Scan for the cell matching the given text and deliver its [X, Y] coordinate at center. 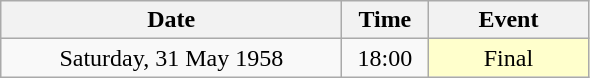
Time [385, 20]
18:00 [385, 58]
Event [508, 20]
Saturday, 31 May 1958 [172, 58]
Date [172, 20]
Final [508, 58]
